Extract the (x, y) coordinate from the center of the cell holding the provided text.  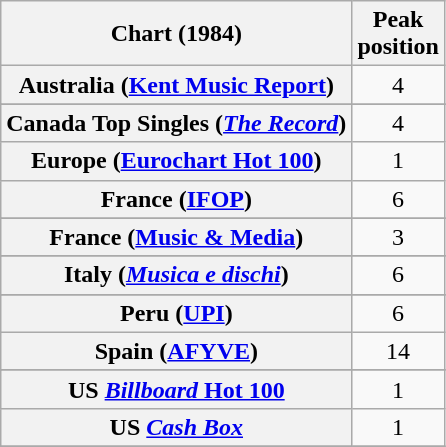
Europe (Eurochart Hot 100) (176, 161)
14 (398, 351)
Australia (Kent Music Report) (176, 85)
Spain (AFYVE) (176, 351)
Peakposition (398, 34)
Chart (1984) (176, 34)
US Billboard Hot 100 (176, 389)
France (Music & Media) (176, 237)
France (IFOP) (176, 199)
Italy (Musica e dischi) (176, 275)
3 (398, 237)
Canada Top Singles (The Record) (176, 123)
Peru (UPI) (176, 313)
US Cash Box (176, 427)
